Output the (X, Y) coordinate of the center of the cell containing the given text.  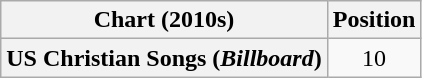
Chart (2010s) (164, 20)
10 (374, 58)
US Christian Songs (Billboard) (164, 58)
Position (374, 20)
